Determine the (x, y) coordinate at the center of the cell enclosing the given text.  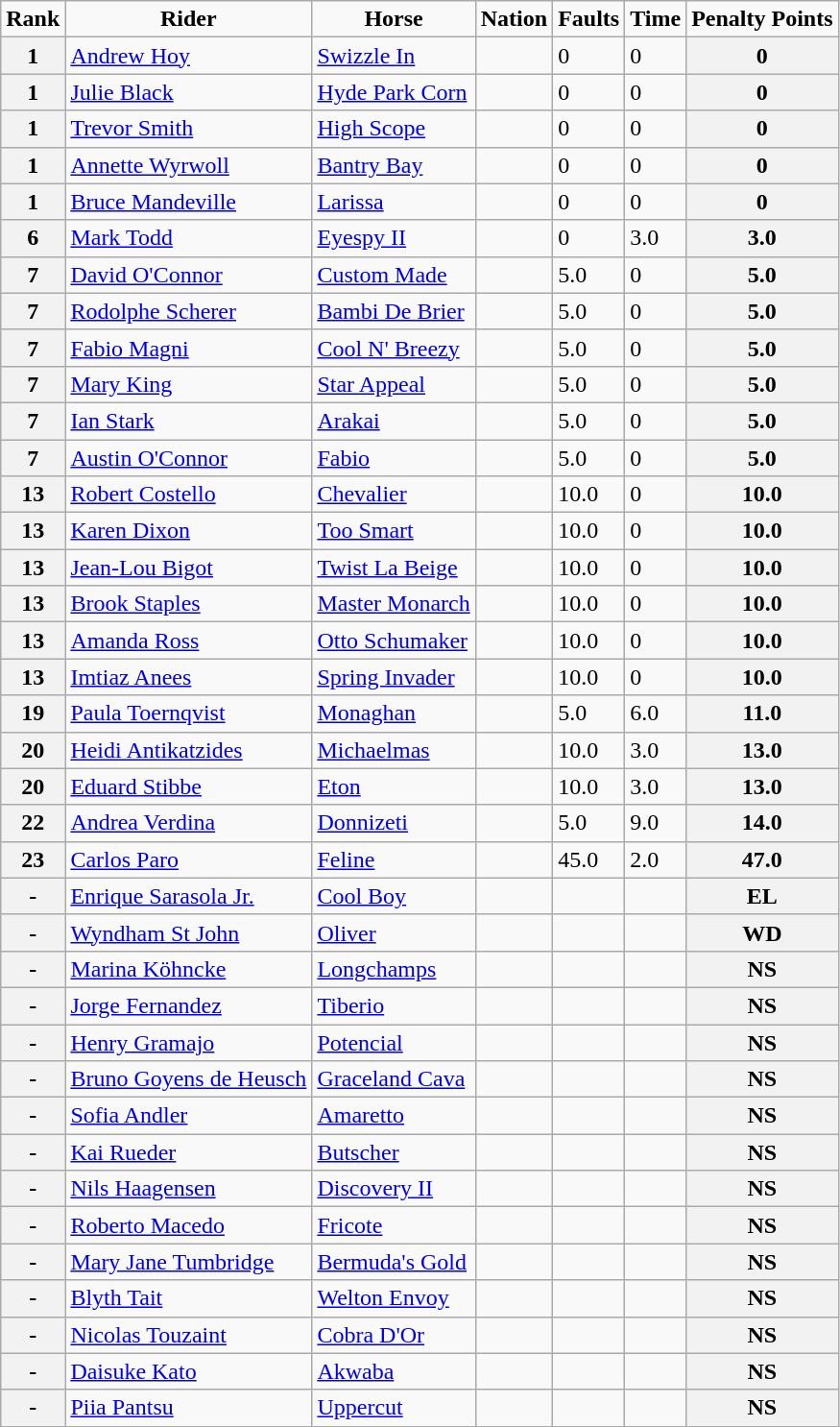
Bambi De Brier (394, 311)
Nicolas Touzaint (188, 1335)
Andrew Hoy (188, 56)
Discovery II (394, 1189)
Fabio Magni (188, 348)
Mark Todd (188, 238)
Potencial (394, 1042)
Brook Staples (188, 604)
9.0 (656, 823)
Bruno Goyens de Heusch (188, 1079)
47.0 (762, 859)
Tiberio (394, 1005)
Paula Toernqvist (188, 713)
23 (33, 859)
Nils Haagensen (188, 1189)
Austin O'Connor (188, 458)
Amanda Ross (188, 641)
Twist La Beige (394, 568)
Ian Stark (188, 421)
Otto Schumaker (394, 641)
Longchamps (394, 969)
Fricote (394, 1225)
Uppercut (394, 1408)
Feline (394, 859)
Robert Costello (188, 495)
6.0 (656, 713)
Karen Dixon (188, 531)
Jean-Lou Bigot (188, 568)
Amaretto (394, 1116)
Piia Pantsu (188, 1408)
Annette Wyrwoll (188, 165)
WD (762, 932)
Sofia Andler (188, 1116)
Wyndham St John (188, 932)
Akwaba (394, 1371)
Eduard Stibbe (188, 786)
19 (33, 713)
Arakai (394, 421)
Horse (394, 19)
Mary Jane Tumbridge (188, 1262)
45.0 (589, 859)
Trevor Smith (188, 129)
Rodolphe Scherer (188, 311)
Star Appeal (394, 384)
Chevalier (394, 495)
Mary King (188, 384)
Too Smart (394, 531)
Michaelmas (394, 750)
Hyde Park Corn (394, 92)
Time (656, 19)
Donnizeti (394, 823)
Custom Made (394, 275)
Bruce Mandeville (188, 202)
Butscher (394, 1152)
Eyespy II (394, 238)
High Scope (394, 129)
Bermuda's Gold (394, 1262)
Marina Köhncke (188, 969)
Heidi Antikatzides (188, 750)
Enrique Sarasola Jr. (188, 896)
Oliver (394, 932)
Kai Rueder (188, 1152)
Faults (589, 19)
Cool N' Breezy (394, 348)
Henry Gramajo (188, 1042)
Welton Envoy (394, 1298)
Master Monarch (394, 604)
Roberto Macedo (188, 1225)
Spring Invader (394, 677)
Julie Black (188, 92)
Cool Boy (394, 896)
Cobra D'Or (394, 1335)
Swizzle In (394, 56)
Fabio (394, 458)
14.0 (762, 823)
Bantry Bay (394, 165)
Rank (33, 19)
2.0 (656, 859)
Penalty Points (762, 19)
Blyth Tait (188, 1298)
Nation (514, 19)
David O'Connor (188, 275)
Daisuke Kato (188, 1371)
Imtiaz Anees (188, 677)
Larissa (394, 202)
Carlos Paro (188, 859)
Jorge Fernandez (188, 1005)
Graceland Cava (394, 1079)
Monaghan (394, 713)
22 (33, 823)
Andrea Verdina (188, 823)
11.0 (762, 713)
Eton (394, 786)
EL (762, 896)
Rider (188, 19)
6 (33, 238)
